Pinpoint the cell where the given text exists, returning its [X, Y] midpoint coordinate. 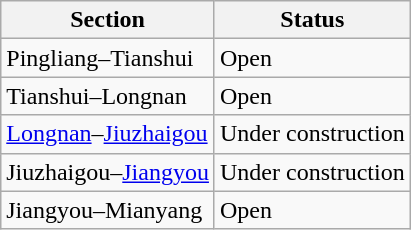
Jiangyou–Mianyang [108, 210]
Jiuzhaigou–Jiangyou [108, 172]
Pingliang–Tianshui [108, 58]
Section [108, 20]
Status [312, 20]
Longnan–Jiuzhaigou [108, 134]
Tianshui–Longnan [108, 96]
